Output the [x, y] coordinate of the center of the cell containing the given text.  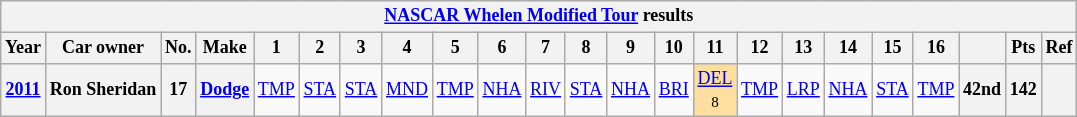
13 [803, 48]
NASCAR Whelen Modified Tour results [539, 16]
11 [715, 48]
1 [277, 48]
7 [546, 48]
12 [760, 48]
2 [320, 48]
16 [936, 48]
Ron Sheridan [102, 90]
Dodge [225, 90]
No. [178, 48]
2011 [24, 90]
14 [848, 48]
5 [455, 48]
Pts [1023, 48]
17 [178, 90]
LRP [803, 90]
Ref [1059, 48]
8 [586, 48]
42nd [982, 90]
9 [631, 48]
Year [24, 48]
RIV [546, 90]
3 [360, 48]
15 [892, 48]
DEL8 [715, 90]
Car owner [102, 48]
BRI [674, 90]
6 [502, 48]
4 [408, 48]
10 [674, 48]
MND [408, 90]
Make [225, 48]
142 [1023, 90]
